For the text-containing cell, return its midpoint in [X, Y] coordinate format. 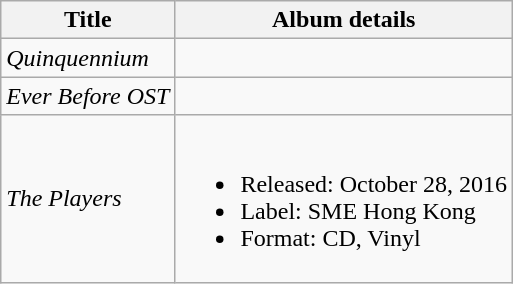
Ever Before OST [88, 96]
Album details [344, 20]
The Players [88, 198]
Title [88, 20]
Released: October 28, 2016Label: SME Hong KongFormat: CD, Vinyl [344, 198]
Quinquennium [88, 58]
